Return [X, Y] of the center of cell containing provided text 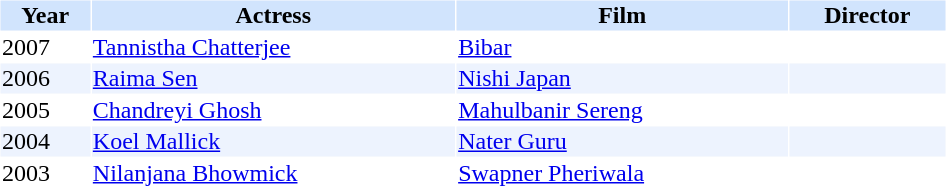
Raima Sen [273, 79]
Tannistha Chatterjee [273, 47]
Year [44, 15]
Film [622, 15]
Nishi Japan [622, 79]
2007 [44, 47]
Koel Mallick [273, 141]
Director [867, 15]
Nater Guru [622, 141]
2005 [44, 110]
Bibar [622, 47]
Mahulbanir Sereng [622, 110]
Actress [273, 15]
2004 [44, 141]
Chandreyi Ghosh [273, 110]
2006 [44, 79]
